Capture the cell that displays the provided text and extract its (X, Y) central coordinate. 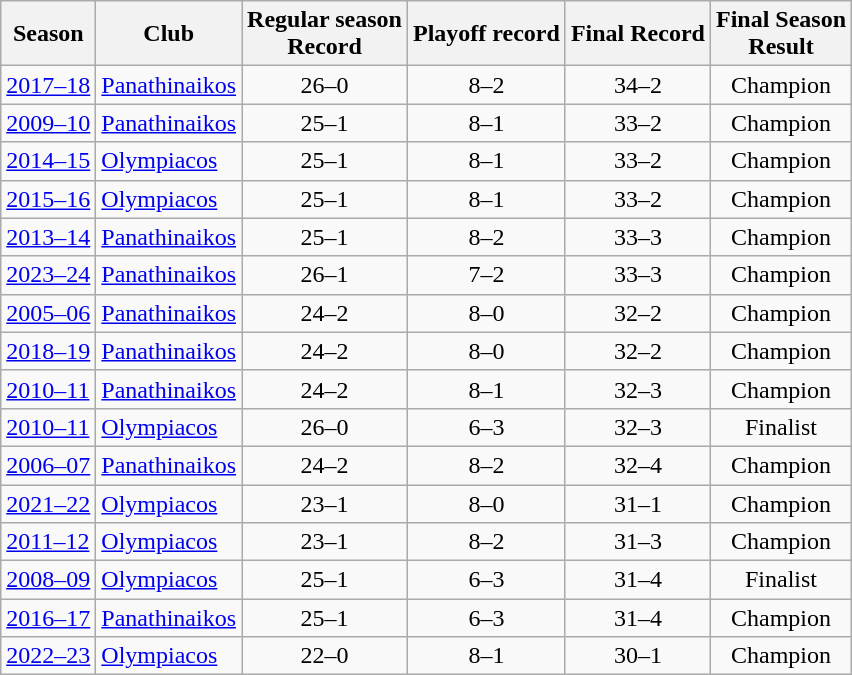
2005–06 (48, 313)
2009–10 (48, 123)
22–0 (325, 656)
2014–15 (48, 161)
Final Record (638, 34)
Final SeasonResult (780, 34)
34–2 (638, 85)
30–1 (638, 656)
2016–17 (48, 618)
32–4 (638, 465)
Playoff record (486, 34)
Regular seasonRecord (325, 34)
31–3 (638, 542)
7–2 (486, 275)
Club (169, 34)
Season (48, 34)
2008–09 (48, 580)
2021–22 (48, 503)
2015–16 (48, 199)
2006–07 (48, 465)
2022–23 (48, 656)
2013–14 (48, 237)
26–1 (325, 275)
2017–18 (48, 85)
2023–24 (48, 275)
2018–19 (48, 351)
2011–12 (48, 542)
31–1 (638, 503)
